Capture the cell that displays the provided text and extract its (x, y) central coordinate. 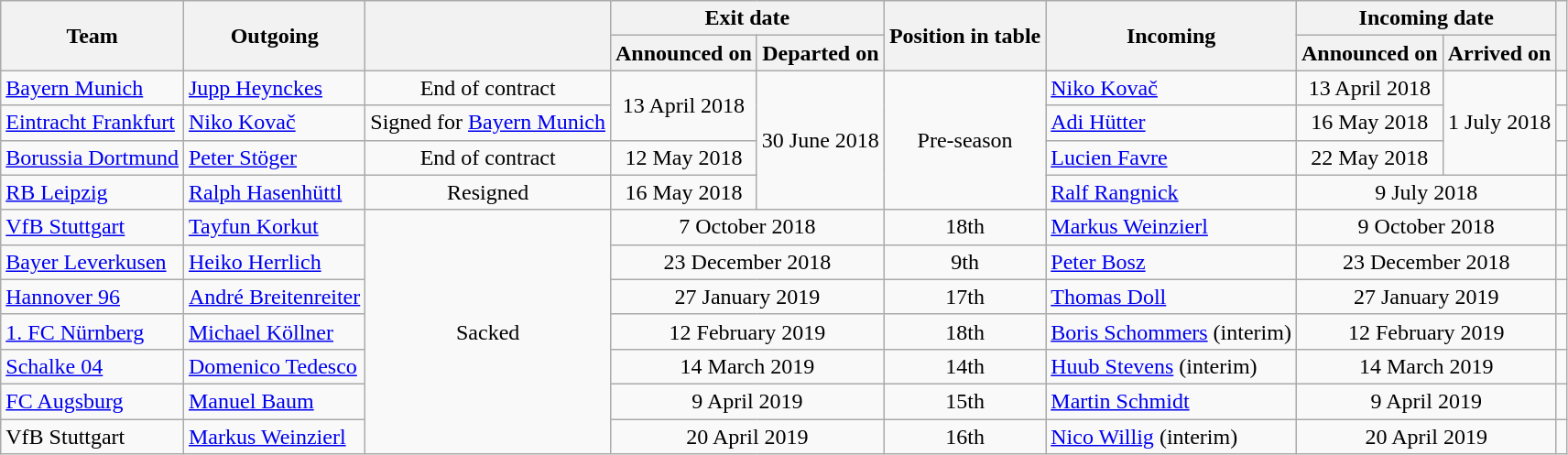
André Breitenreiter (274, 297)
Schalke 04 (93, 366)
Pre-season (964, 140)
1 July 2018 (1499, 123)
Michael Köllner (274, 331)
Manuel Baum (274, 401)
Boris Schommers (interim) (1171, 331)
14th (964, 366)
Peter Bosz (1171, 262)
Team (93, 36)
Position in table (964, 36)
17th (964, 297)
12 May 2018 (683, 157)
Adi Hütter (1171, 123)
15th (964, 401)
Bayer Leverkusen (93, 262)
Peter Stöger (274, 157)
Eintracht Frankfurt (93, 123)
Hannover 96 (93, 297)
9 October 2018 (1426, 227)
Signed for Bayern Munich (488, 123)
Resigned (488, 192)
Domenico Tedesco (274, 366)
Ralf Rangnick (1171, 192)
1. FC Nürnberg (93, 331)
RB Leipzig (93, 192)
Incoming date (1426, 18)
Huub Stevens (interim) (1171, 366)
Heiko Herrlich (274, 262)
Exit date (747, 18)
Sacked (488, 331)
Ralph Hasenhüttl (274, 192)
FC Augsburg (93, 401)
9th (964, 262)
Arrived on (1499, 53)
16th (964, 437)
30 June 2018 (821, 140)
Incoming (1171, 36)
7 October 2018 (747, 227)
Borussia Dortmund (93, 157)
Thomas Doll (1171, 297)
Departed on (821, 53)
Bayern Munich (93, 88)
Outgoing (274, 36)
Martin Schmidt (1171, 401)
Lucien Favre (1171, 157)
Tayfun Korkut (274, 227)
Jupp Heynckes (274, 88)
Nico Willig (interim) (1171, 437)
9 July 2018 (1426, 192)
22 May 2018 (1369, 157)
